Detect which cell encompasses the target text, then output its [X, Y] center coordinate. 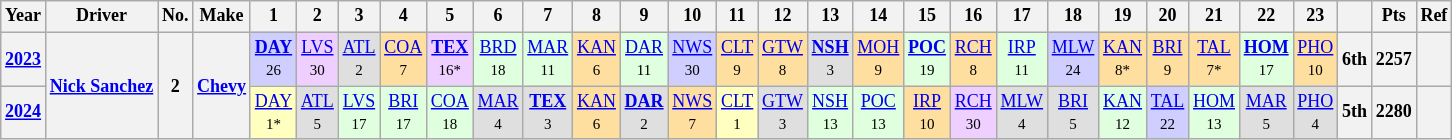
HOM13 [1214, 113]
9 [644, 16]
NWS7 [692, 113]
BRI5 [1072, 113]
TAL22 [1167, 113]
LVS30 [317, 59]
NSH13 [830, 113]
1 [273, 16]
CLT9 [738, 59]
RCH30 [973, 113]
15 [928, 16]
2024 [24, 113]
DAR11 [644, 59]
8 [597, 16]
14 [878, 16]
MLW4 [1022, 113]
Year [24, 16]
KAN8* [1123, 59]
23 [1316, 16]
DAY26 [273, 59]
ATL2 [359, 59]
12 [783, 16]
16 [973, 16]
COA7 [404, 59]
6th [1355, 59]
10 [692, 16]
IRP11 [1022, 59]
11 [738, 16]
POC19 [928, 59]
20 [1167, 16]
Pts [1394, 16]
POC13 [878, 113]
5 [450, 16]
Ref [1434, 16]
21 [1214, 16]
MAR5 [1266, 113]
BRI17 [404, 113]
CLT1 [738, 113]
MLW24 [1072, 59]
NWS30 [692, 59]
RCH8 [973, 59]
17 [1022, 16]
13 [830, 16]
PHO10 [1316, 59]
GTW3 [783, 113]
Make [222, 16]
PHO4 [1316, 113]
BRD18 [498, 59]
BRI9 [1167, 59]
COA18 [450, 113]
19 [1123, 16]
3 [359, 16]
TEX3 [548, 113]
GTW8 [783, 59]
2257 [1394, 59]
ATL5 [317, 113]
2023 [24, 59]
MAR4 [498, 113]
MOH9 [878, 59]
18 [1072, 16]
Chevy [222, 86]
Driver [101, 16]
DAY1* [273, 113]
KAN12 [1123, 113]
No. [176, 16]
TEX16* [450, 59]
2280 [1394, 113]
IRP10 [928, 113]
HOM17 [1266, 59]
7 [548, 16]
NSH3 [830, 59]
TAL7* [1214, 59]
4 [404, 16]
22 [1266, 16]
MAR11 [548, 59]
Nick Sanchez [101, 86]
5th [1355, 113]
DAR2 [644, 113]
LVS17 [359, 113]
6 [498, 16]
